Find where the given text appears and provide that cell's center as [X, Y] coordinate. 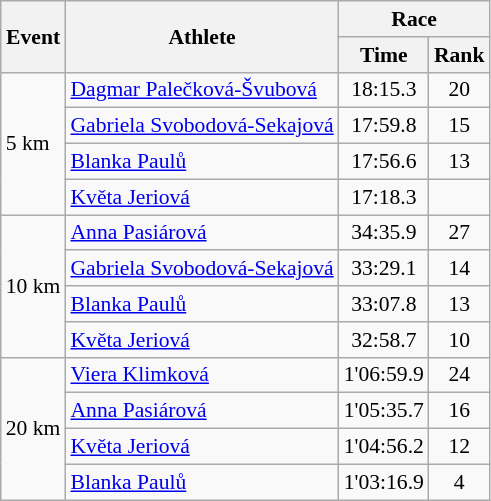
20 km [34, 428]
1'06:59.9 [384, 375]
4 [460, 482]
17:18.3 [384, 197]
Rank [460, 55]
Race [414, 19]
27 [460, 233]
14 [460, 269]
32:58.7 [384, 340]
Athlete [202, 36]
20 [460, 90]
33:07.8 [384, 304]
10 km [34, 286]
24 [460, 375]
Time [384, 55]
17:56.6 [384, 162]
1'05:35.7 [384, 411]
16 [460, 411]
1'03:16.9 [384, 482]
15 [460, 126]
5 km [34, 143]
33:29.1 [384, 269]
12 [460, 447]
10 [460, 340]
Dagmar Palečková-Švubová [202, 90]
1'04:56.2 [384, 447]
34:35.9 [384, 233]
17:59.8 [384, 126]
18:15.3 [384, 90]
Event [34, 36]
Viera Klimková [202, 375]
